Identify which cell holds the provided text, then report its [x, y] central coordinate. 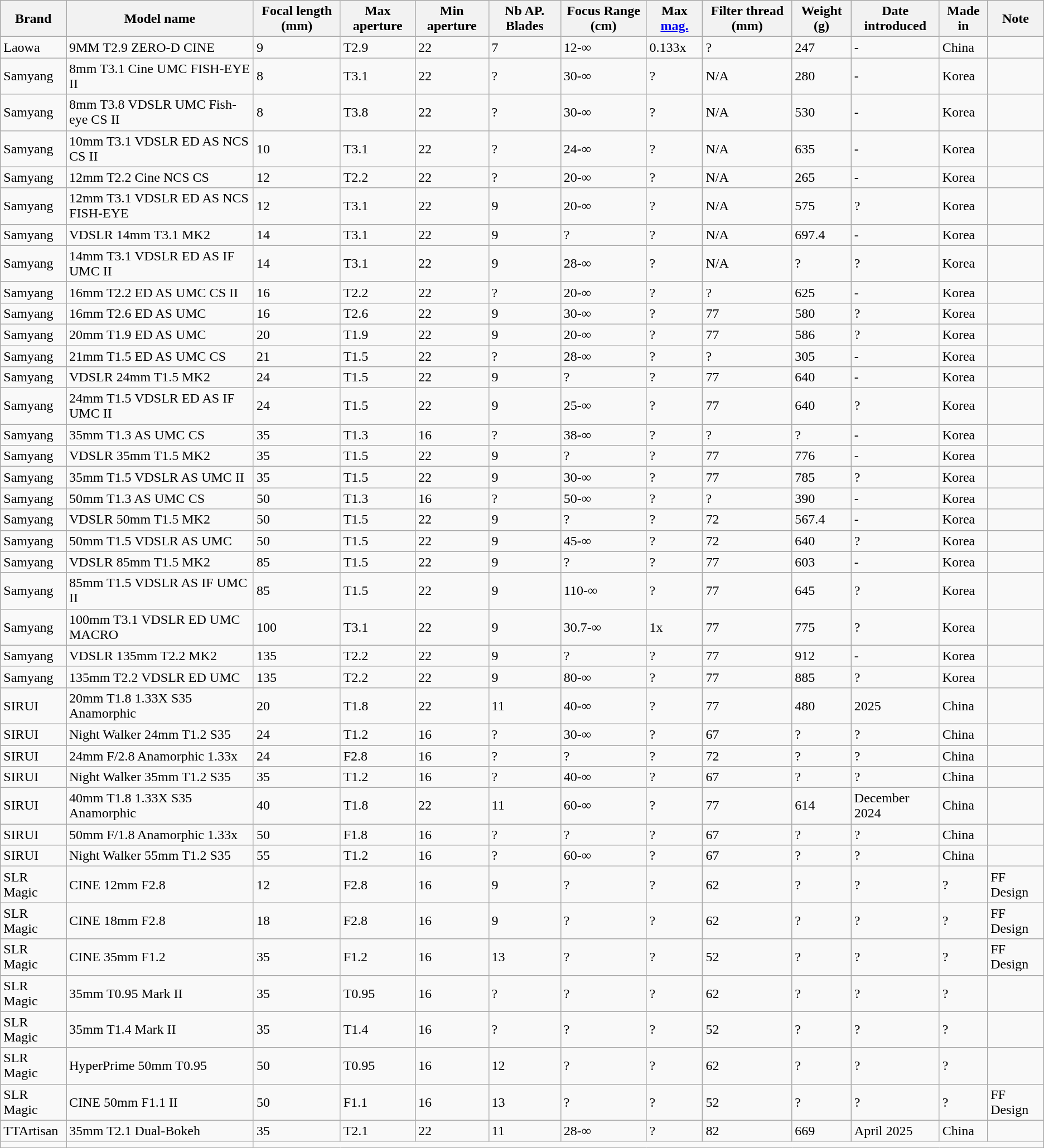
110-∞ [603, 591]
VDSLR 135mm T2.2 MK2 [159, 656]
18 [297, 921]
24mm F/2.8 Anamorphic 1.33x [159, 755]
305 [822, 356]
614 [822, 806]
Brand [33, 19]
645 [822, 591]
CINE 35mm F1.2 [159, 957]
VDSLR 50mm T1.5 MK2 [159, 520]
635 [822, 148]
VDSLR 85mm T1.5 MK2 [159, 562]
Focal length (mm) [297, 19]
35mm T1.4 Mark II [159, 1029]
8mm T3.8 VDSLR UMC Fish-eye CS II [159, 113]
VDSLR 35mm T1.5 MK2 [159, 456]
F1.2 [378, 957]
Model name [159, 19]
38-∞ [603, 435]
247 [822, 47]
480 [822, 706]
25-∞ [603, 406]
82 [747, 1131]
December 2024 [895, 806]
Laowa [33, 47]
T1.9 [378, 335]
T2.6 [378, 313]
625 [822, 292]
669 [822, 1131]
85mm T1.5 VDSLR AS IF UMC II [159, 591]
265 [822, 177]
Nb AP. Blades [524, 19]
50-∞ [603, 498]
CINE 12mm F2.8 [159, 884]
21mm T1.5 ED AS UMC CS [159, 356]
24mm T1.5 VDSLR ED AS IF UMC II [159, 406]
CINE 50mm F1.1 II [159, 1102]
21 [297, 356]
80-∞ [603, 677]
Night Walker 24mm T1.2 S35 [159, 734]
603 [822, 562]
VDSLR 14mm T3.1 MK2 [159, 235]
12mm T3.1 VDSLR ED AS NCS FISH-EYE [159, 206]
Min aperture [452, 19]
530 [822, 113]
T2.9 [378, 47]
697.4 [822, 235]
785 [822, 477]
1x [675, 627]
Max mag. [675, 19]
Night Walker 35mm T1.2 S35 [159, 777]
12mm T2.2 Cine NCS CS [159, 177]
HyperPrime 50mm T0.95 [159, 1066]
776 [822, 456]
885 [822, 677]
135mm T2.2 VDSLR ED UMC [159, 677]
35mm T2.1 Dual-Bokeh [159, 1131]
14mm T3.1 VDSLR ED AS IF UMC II [159, 263]
586 [822, 335]
55 [297, 856]
100mm T3.1 VDSLR ED UMC MACRO [159, 627]
390 [822, 498]
0.133x [675, 47]
10mm T3.1 VDSLR ED AS NCS CS II [159, 148]
912 [822, 656]
F1.8 [378, 835]
100 [297, 627]
Night Walker 55mm T1.2 S35 [159, 856]
775 [822, 627]
8mm T3.1 Cine UMC FISH-EYE II [159, 76]
580 [822, 313]
40mm T1.8 1.33X S35 Anamorphic [159, 806]
VDSLR 24mm T1.5 MK2 [159, 377]
30.7-∞ [603, 627]
Date introduced [895, 19]
567.4 [822, 520]
T3.8 [378, 113]
45-∞ [603, 541]
40 [297, 806]
16mm T2.2 ED AS UMC CS II [159, 292]
575 [822, 206]
50mm T1.3 AS UMC CS [159, 498]
CINE 18mm F2.8 [159, 921]
50mm F/1.8 Anamorphic 1.33x [159, 835]
TTArtisan [33, 1131]
Made in [964, 19]
Note [1016, 19]
2025 [895, 706]
10 [297, 148]
35mm T1.5 VDSLR AS UMC II [159, 477]
280 [822, 76]
16mm T2.6 ED AS UMC [159, 313]
Filter thread (mm) [747, 19]
50mm T1.5 VDSLR AS UMC [159, 541]
20mm T1.9 ED AS UMC [159, 335]
F1.1 [378, 1102]
12-∞ [603, 47]
T1.4 [378, 1029]
35mm T1.3 AS UMC CS [159, 435]
24-∞ [603, 148]
Weight (g) [822, 19]
20mm T1.8 1.33X S35 Anamorphic [159, 706]
T2.1 [378, 1131]
7 [524, 47]
Max aperture [378, 19]
35mm T0.95 Mark II [159, 994]
9MM T2.9 ZERO-D CINE [159, 47]
April 2025 [895, 1131]
Focus Range (cm) [603, 19]
